Detect which cell encompasses the target text, then output its [x, y] center coordinate. 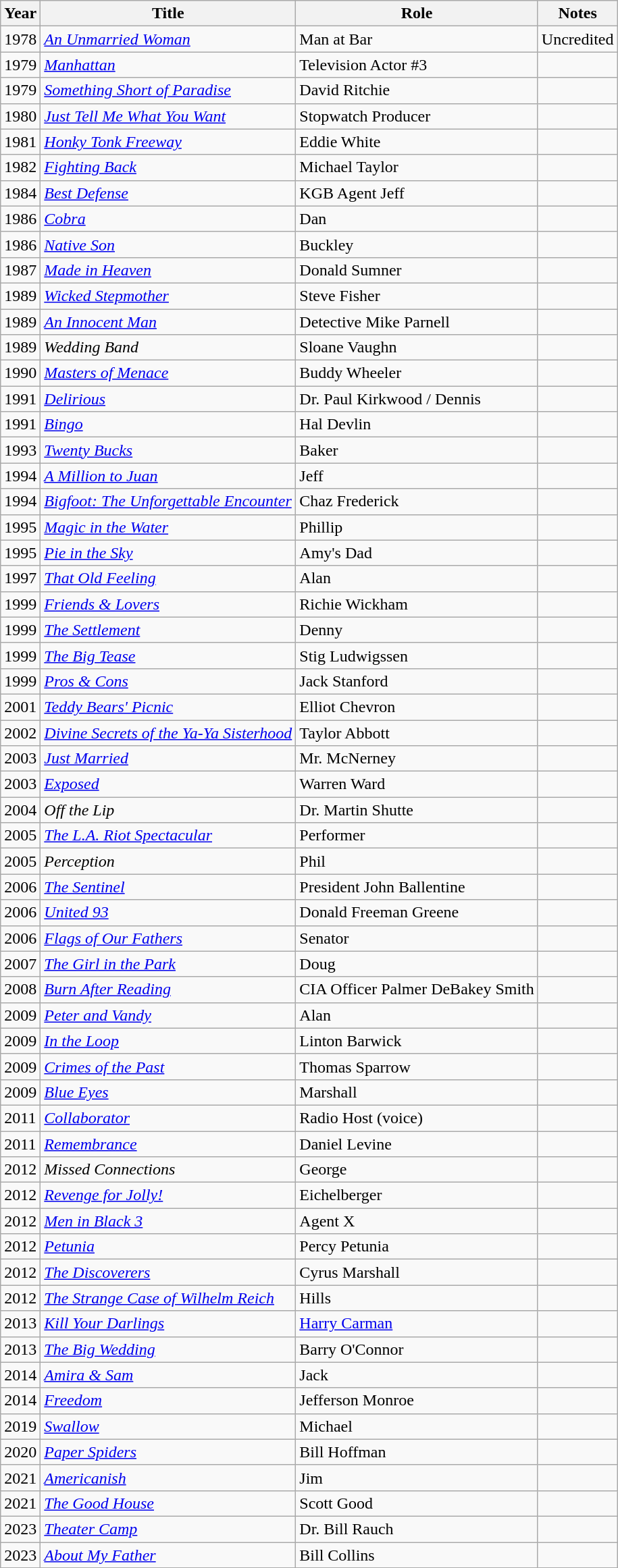
Scott Good [417, 1503]
Amira & Sam [168, 1375]
Off the Lip [168, 810]
Wicked Stepmother [168, 296]
Teddy Bears' Picnic [168, 707]
Warren Ward [417, 784]
Dan [417, 219]
Elliot Chevron [417, 707]
1997 [20, 578]
Notes [577, 13]
Hills [417, 1298]
1978 [20, 39]
Performer [417, 836]
That Old Feeling [168, 578]
Stopwatch Producer [417, 116]
The Strange Case of Wilhelm Reich [168, 1298]
Senator [417, 938]
A Million to Juan [168, 476]
President John Ballentine [417, 887]
Daniel Levine [417, 1144]
About My Father [168, 1555]
Bigfoot: The Unforgettable Encounter [168, 502]
1981 [20, 142]
In the Loop [168, 1041]
Television Actor #3 [417, 65]
Thomas Sparrow [417, 1066]
Dr. Paul Kirkwood / Dennis [417, 399]
Petunia [168, 1247]
Wedding Band [168, 348]
Chaz Frederick [417, 502]
Radio Host (voice) [417, 1118]
Title [168, 13]
The Settlement [168, 630]
Peter and Vandy [168, 1015]
2001 [20, 707]
Manhattan [168, 65]
Sloane Vaughn [417, 348]
Native Son [168, 244]
Remembrance [168, 1144]
2020 [20, 1452]
Dr. Bill Rauch [417, 1529]
An Innocent Man [168, 322]
Donald Freeman Greene [417, 913]
1984 [20, 193]
Taylor Abbott [417, 732]
Stig Ludwigssen [417, 655]
Made in Heaven [168, 270]
Men in Black 3 [168, 1221]
The Girl in the Park [168, 964]
Dr. Martin Shutte [417, 810]
Harry Carman [417, 1324]
Honky Tonk Freeway [168, 142]
The L.A. Riot Spectacular [168, 836]
2008 [20, 990]
Best Defense [168, 193]
Swallow [168, 1426]
Fighting Back [168, 167]
Percy Petunia [417, 1247]
1993 [20, 450]
Jack [417, 1375]
Role [417, 13]
CIA Officer Palmer DeBakey Smith [417, 990]
Richie Wickham [417, 604]
Uncredited [577, 39]
Cobra [168, 219]
Pie in the Sky [168, 553]
Paper Spiders [168, 1452]
An Unmarried Woman [168, 39]
Theater Camp [168, 1529]
Bill Collins [417, 1555]
1990 [20, 373]
Hal Devlin [417, 425]
Jim [417, 1478]
United 93 [168, 913]
The Sentinel [168, 887]
Freedom [168, 1401]
The Big Tease [168, 655]
Amy's Dad [417, 553]
Pros & Cons [168, 681]
1987 [20, 270]
Perception [168, 861]
Exposed [168, 784]
Delirious [168, 399]
Buckley [417, 244]
Eichelberger [417, 1195]
Phil [417, 861]
Michael Taylor [417, 167]
1980 [20, 116]
2019 [20, 1426]
Revenge for Jolly! [168, 1195]
Magic in the Water [168, 527]
Donald Sumner [417, 270]
Jefferson Monroe [417, 1401]
Mr. McNerney [417, 759]
Masters of Menace [168, 373]
Bingo [168, 425]
Buddy Wheeler [417, 373]
Just Tell Me What You Want [168, 116]
Phillip [417, 527]
Steve Fisher [417, 296]
Jeff [417, 476]
Kill Your Darlings [168, 1324]
2002 [20, 732]
1982 [20, 167]
Collaborator [168, 1118]
Flags of Our Fathers [168, 938]
Detective Mike Parnell [417, 322]
George [417, 1170]
Eddie White [417, 142]
Friends & Lovers [168, 604]
Something Short of Paradise [168, 90]
Crimes of the Past [168, 1066]
Burn After Reading [168, 990]
The Big Wedding [168, 1349]
Man at Bar [417, 39]
The Good House [168, 1503]
Baker [417, 450]
Marshall [417, 1092]
Twenty Bucks [168, 450]
Barry O'Connor [417, 1349]
Just Married [168, 759]
Blue Eyes [168, 1092]
David Ritchie [417, 90]
Jack Stanford [417, 681]
Bill Hoffman [417, 1452]
KGB Agent Jeff [417, 193]
2007 [20, 964]
Missed Connections [168, 1170]
Cyrus Marshall [417, 1272]
Americanish [168, 1478]
The Discoverers [168, 1272]
Linton Barwick [417, 1041]
Doug [417, 964]
Year [20, 13]
Denny [417, 630]
Divine Secrets of the Ya-Ya Sisterhood [168, 732]
2004 [20, 810]
Michael [417, 1426]
Agent X [417, 1221]
